Determine the [x, y] coordinate at the center of the cell enclosing the given text.  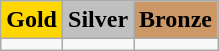
Bronze [176, 20]
Gold [32, 20]
Silver [98, 20]
